Search for the cell housing the specified text and yield its (X, Y) center coordinate. 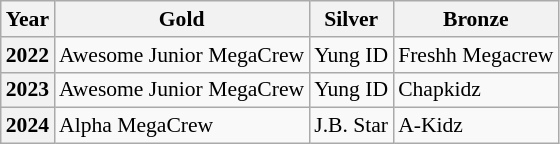
Freshh Megacrew (476, 55)
A-Kidz (476, 126)
Bronze (476, 19)
Chapkidz (476, 90)
2023 (28, 90)
J.B. Star (351, 126)
2022 (28, 55)
Alpha MegaCrew (182, 126)
Gold (182, 19)
Silver (351, 19)
Year (28, 19)
2024 (28, 126)
